Scan for the cell matching the given text and deliver its [X, Y] coordinate at center. 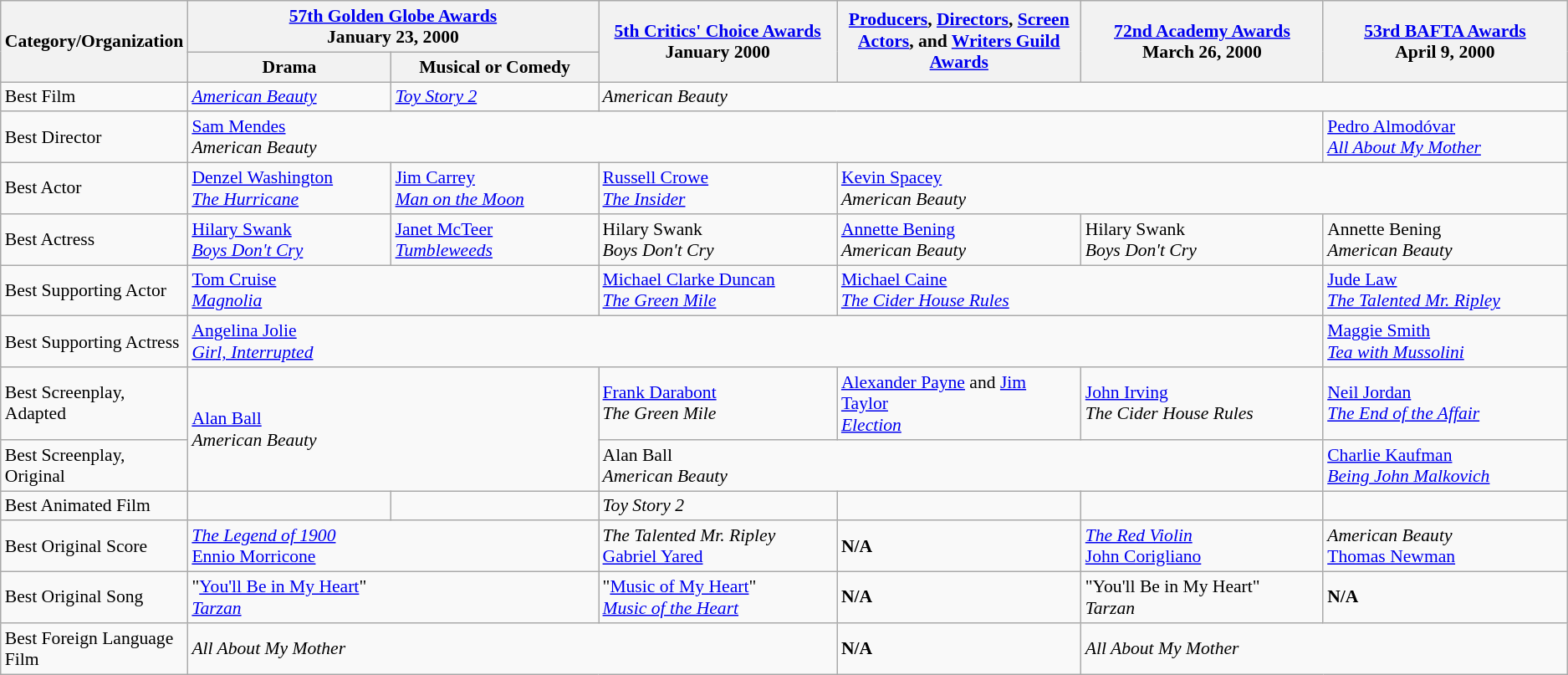
Best Original Song [94, 597]
Charlie KaufmanBeing John Malkovich [1445, 465]
Denzel WashingtonThe Hurricane [289, 189]
Producers, Directors, Screen Actors, and Writers Guild Awards [959, 42]
Best Screenplay, Original [94, 465]
Best Actress [94, 239]
"Music of My Heart"Music of the Heart [718, 597]
Best Animated Film [94, 506]
Best Film [94, 97]
57th Golden Globe AwardsJanuary 23, 2000 [393, 27]
The Red ViolinJohn Corigliano [1203, 547]
Musical or Comedy [495, 67]
Jim CarreyMan on the Moon [495, 189]
Neil JordanThe End of the Affair [1445, 403]
Michael CaineThe Cider House Rules [1080, 291]
Best Screenplay, Adapted [94, 403]
Best Supporting Actor [94, 291]
Pedro AlmodóvarAll About My Mother [1445, 137]
Russell CroweThe Insider [718, 189]
The Talented Mr. RipleyGabriel Yared [718, 547]
The Legend of 1900Ennio Morricone [393, 547]
Best Original Score [94, 547]
Kevin SpaceyAmerican Beauty [1203, 189]
Category/Organization [94, 42]
Maggie SmithTea with Mussolini [1445, 341]
Best Foreign Language Film [94, 649]
John IrvingThe Cider House Rules [1203, 403]
Frank DarabontThe Green Mile [718, 403]
Michael Clarke DuncanThe Green Mile [718, 291]
Janet McTeerTumbleweeds [495, 239]
Drama [289, 67]
American BeautyThomas Newman [1445, 547]
Best Actor [94, 189]
Sam MendesAmerican Beauty [755, 137]
5th Critics' Choice Awards January 2000 [718, 42]
Best Director [94, 137]
Best Supporting Actress [94, 341]
Tom CruiseMagnolia [393, 291]
Jude LawThe Talented Mr. Ripley [1445, 291]
53rd BAFTA AwardsApril 9, 2000 [1445, 42]
72nd Academy AwardsMarch 26, 2000 [1203, 42]
Angelina JolieGirl, Interrupted [755, 341]
Alexander Payne and Jim TaylorElection [959, 403]
